Find where the given text appears and provide that cell's center as [X, Y] coordinate. 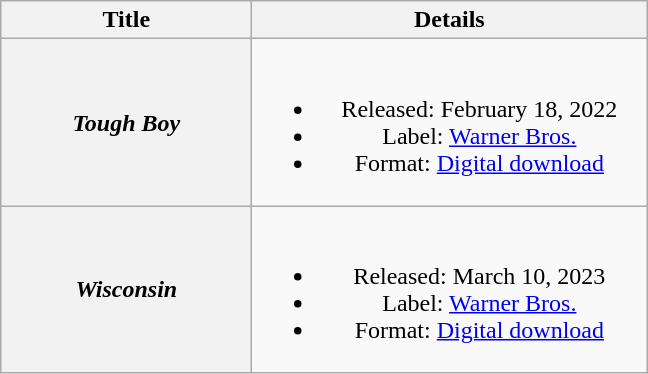
Tough Boy [126, 122]
Released: February 18, 2022Label: Warner Bros.Format: Digital download [450, 122]
Wisconsin [126, 290]
Title [126, 20]
Released: March 10, 2023Label: Warner Bros.Format: Digital download [450, 290]
Details [450, 20]
